Locate the cell with the specified text and output its [x, y] center coordinate. 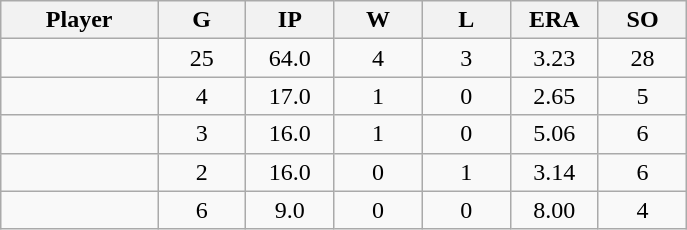
Player [80, 20]
SO [642, 20]
9.0 [290, 210]
28 [642, 58]
3.14 [554, 172]
5 [642, 96]
IP [290, 20]
W [378, 20]
2 [202, 172]
17.0 [290, 96]
2.65 [554, 96]
25 [202, 58]
64.0 [290, 58]
G [202, 20]
8.00 [554, 210]
5.06 [554, 134]
3.23 [554, 58]
L [466, 20]
ERA [554, 20]
